Extract the (X, Y) coordinate from the center of the cell holding the provided text.  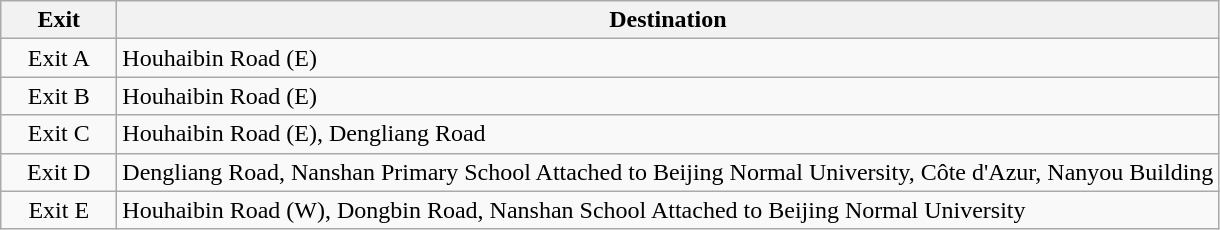
Dengliang Road, Nanshan Primary School Attached to Beijing Normal University, Côte d'Azur, Nanyou Building (668, 172)
Exit (59, 20)
Exit B (59, 96)
Exit E (59, 210)
Exit A (59, 58)
Destination (668, 20)
Houhaibin Road (E), Dengliang Road (668, 134)
Houhaibin Road (W), Dongbin Road, Nanshan School Attached to Beijing Normal University (668, 210)
Exit D (59, 172)
Exit C (59, 134)
